From the cell containing the given text, extract its center point as (X, Y) coordinate. 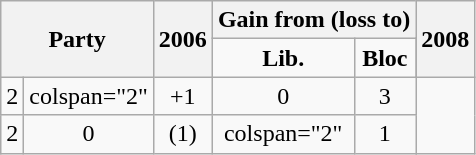
3 (385, 96)
Lib. (283, 58)
(1) (182, 134)
2008 (446, 39)
Bloc (385, 58)
Gain from (loss to) (314, 20)
Party (78, 39)
1 (385, 134)
+1 (182, 96)
2006 (182, 39)
